Determine the [x, y] coordinate at the center of the cell enclosing the given text.  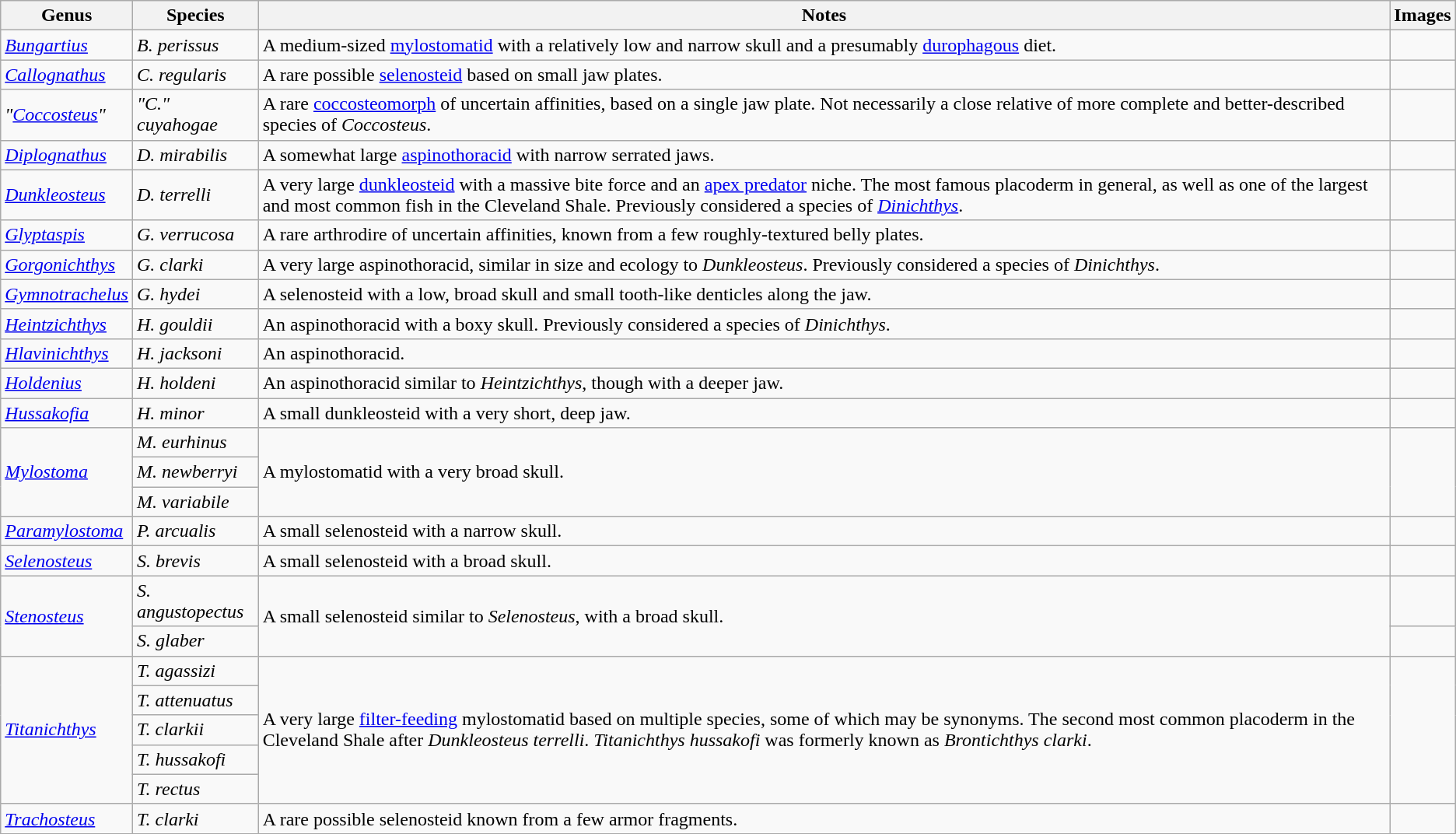
H. jacksoni [195, 353]
Genus [67, 16]
H. holdeni [195, 383]
A small selenosteid with a broad skull. [824, 561]
A rare possible selenosteid known from a few armor fragments. [824, 818]
A somewhat large aspinothoracid with narrow serrated jaws. [824, 155]
T. agassizi [195, 671]
T. clarkii [195, 730]
H. minor [195, 413]
A small selenosteid with a narrow skull. [824, 531]
T. attenuatus [195, 700]
G. clarki [195, 265]
A rare arthrodire of uncertain affinities, known from a few roughly-textured belly plates. [824, 235]
Glyptaspis [67, 235]
C. regularis [195, 75]
"C." cuyahogae [195, 115]
An aspinothoracid similar to Heintzichthys, though with a deeper jaw. [824, 383]
T. hussakofi [195, 759]
G. hydei [195, 294]
Species [195, 16]
S. glaber [195, 641]
Selenosteus [67, 561]
M. newberryi [195, 472]
Mylostoma [67, 472]
M. eurhinus [195, 443]
A very large aspinothoracid, similar in size and ecology to Dunkleosteus. Previously considered a species of Dinichthys. [824, 265]
Stenosteus [67, 616]
S. brevis [195, 561]
Gorgonichthys [67, 265]
Paramylostoma [67, 531]
S. angustopectus [195, 601]
G. verrucosa [195, 235]
An aspinothoracid with a boxy skull. Previously considered a species of Dinichthys. [824, 324]
Notes [824, 16]
Bungartius [67, 45]
B. perissus [195, 45]
Images [1423, 16]
Titanichthys [67, 730]
D. terrelli [195, 194]
"Coccosteus" [67, 115]
M. variabile [195, 502]
T. clarki [195, 818]
Gymnotrachelus [67, 294]
Hussakofia [67, 413]
A medium-sized mylostomatid with a relatively low and narrow skull and a presumably durophagous diet. [824, 45]
H. gouldii [195, 324]
Hlavinichthys [67, 353]
Diplognathus [67, 155]
A mylostomatid with a very broad skull. [824, 472]
Heintzichthys [67, 324]
Trachosteus [67, 818]
A small selenosteid similar to Selenosteus, with a broad skull. [824, 616]
Holdenius [67, 383]
An aspinothoracid. [824, 353]
Callognathus [67, 75]
A selenosteid with a low, broad skull and small tooth-like denticles along the jaw. [824, 294]
D. mirabilis [195, 155]
A small dunkleosteid with a very short, deep jaw. [824, 413]
Dunkleosteus [67, 194]
A rare possible selenosteid based on small jaw plates. [824, 75]
T. rectus [195, 789]
P. arcualis [195, 531]
